Search for the cell housing the specified text and yield its (x, y) center coordinate. 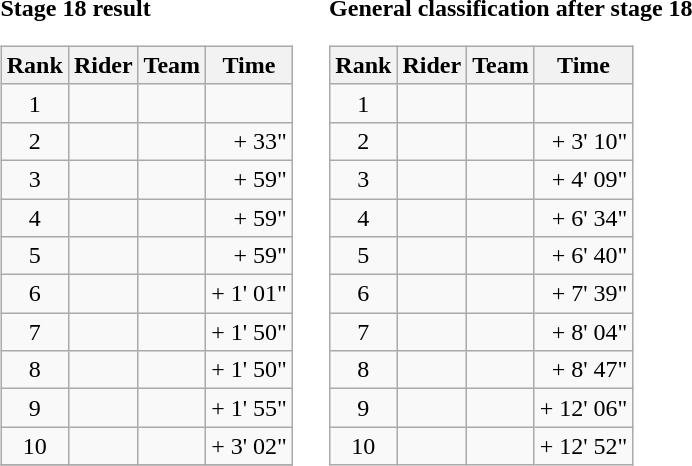
+ 33" (250, 141)
+ 8' 47" (584, 370)
+ 12' 52" (584, 446)
+ 3' 10" (584, 141)
+ 7' 39" (584, 294)
+ 6' 40" (584, 256)
+ 3' 02" (250, 446)
+ 8' 04" (584, 332)
+ 6' 34" (584, 217)
+ 12' 06" (584, 408)
+ 1' 01" (250, 294)
+ 4' 09" (584, 179)
+ 1' 55" (250, 408)
